For the text-containing cell, return its midpoint in [x, y] coordinate format. 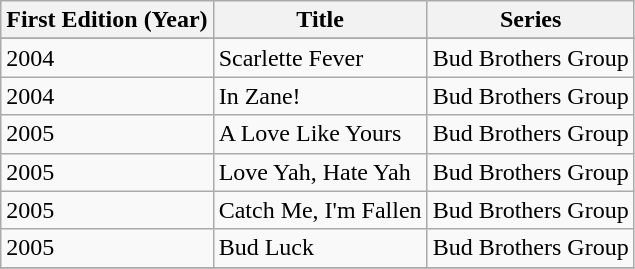
Bud Luck [320, 248]
Scarlette Fever [320, 58]
In Zane! [320, 96]
Catch Me, I'm Fallen [320, 210]
First Edition (Year) [107, 20]
Title [320, 20]
Love Yah, Hate Yah [320, 172]
Series [530, 20]
A Love Like Yours [320, 134]
